Return the (X, Y) coordinate for the center point of the cell that contains the specified text.  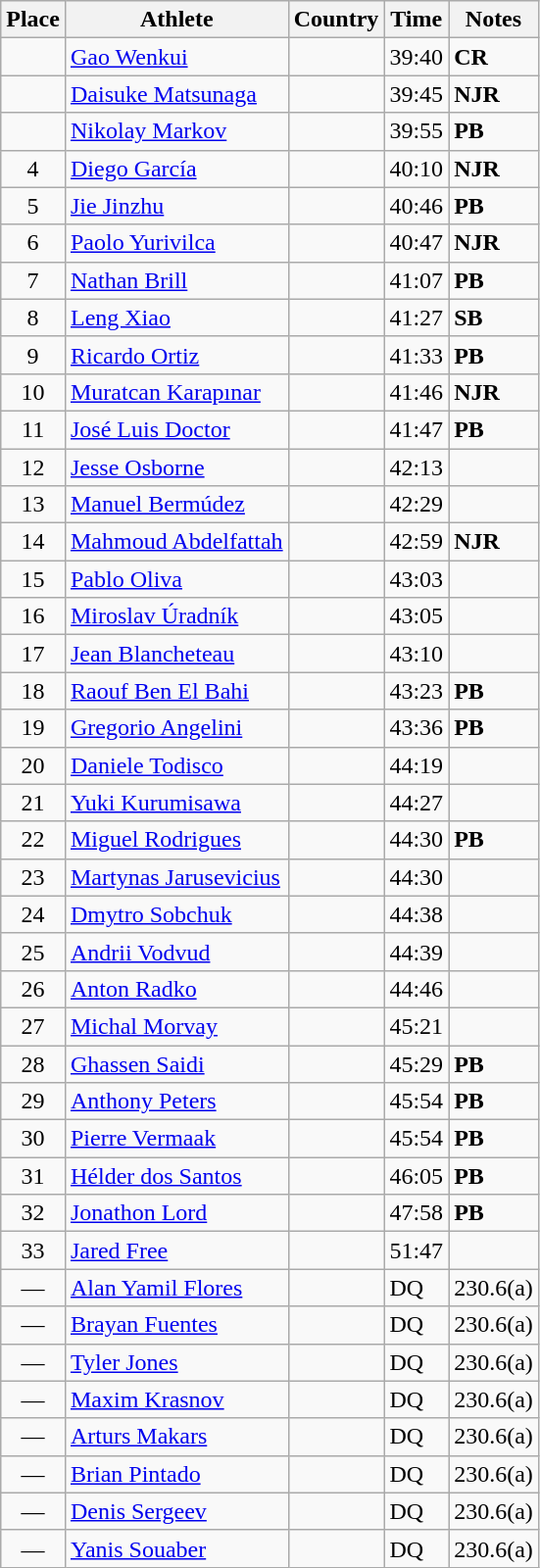
Martynas Jarusevicius (176, 877)
27 (33, 1026)
18 (33, 691)
Brian Pintado (176, 1474)
42:59 (417, 542)
SB (494, 318)
44:39 (417, 952)
11 (33, 429)
Daisuke Matsunaga (176, 94)
43:03 (417, 579)
José Luis Doctor (176, 429)
16 (33, 616)
28 (33, 1063)
Leng Xiao (176, 318)
25 (33, 952)
47:58 (417, 1213)
Ricardo Ortiz (176, 355)
40:47 (417, 243)
10 (33, 392)
Nathan Brill (176, 280)
43:10 (417, 654)
41:46 (417, 392)
Yuki Kurumisawa (176, 803)
17 (33, 654)
41:27 (417, 318)
41:47 (417, 429)
Pierre Vermaak (176, 1139)
Jie Jinzhu (176, 206)
CR (494, 57)
Jared Free (176, 1250)
39:55 (417, 131)
Country (336, 20)
Jesse Osborne (176, 467)
23 (33, 877)
Manuel Bermúdez (176, 505)
Athlete (176, 20)
Tyler Jones (176, 1362)
6 (33, 243)
45:29 (417, 1063)
Pablo Oliva (176, 579)
Miguel Rodrigues (176, 840)
13 (33, 505)
Daniele Todisco (176, 765)
41:33 (417, 355)
Yanis Souaber (176, 1548)
Arturs Makars (176, 1437)
4 (33, 169)
Paolo Yurivilca (176, 243)
Notes (494, 20)
Place (33, 20)
44:19 (417, 765)
Anton Radko (176, 989)
Ghassen Saidi (176, 1063)
8 (33, 318)
29 (33, 1102)
41:07 (417, 280)
Michal Morvay (176, 1026)
43:05 (417, 616)
19 (33, 728)
20 (33, 765)
14 (33, 542)
42:13 (417, 467)
33 (33, 1250)
44:38 (417, 914)
Time (417, 20)
7 (33, 280)
Jonathon Lord (176, 1213)
Denis Sergeev (176, 1511)
Miroslav Úradník (176, 616)
40:10 (417, 169)
Andrii Vodvud (176, 952)
Hélder dos Santos (176, 1176)
44:46 (417, 989)
12 (33, 467)
Brayan Fuentes (176, 1325)
Gregorio Angelini (176, 728)
Maxim Krasnov (176, 1399)
43:23 (417, 691)
45:21 (417, 1026)
Muratcan Karapınar (176, 392)
15 (33, 579)
51:47 (417, 1250)
30 (33, 1139)
Mahmoud Abdelfattah (176, 542)
Alan Yamil Flores (176, 1288)
Dmytro Sobchuk (176, 914)
39:40 (417, 57)
26 (33, 989)
43:36 (417, 728)
24 (33, 914)
9 (33, 355)
32 (33, 1213)
Nikolay Markov (176, 131)
46:05 (417, 1176)
22 (33, 840)
Jean Blancheteau (176, 654)
31 (33, 1176)
Gao Wenkui (176, 57)
Diego García (176, 169)
Raouf Ben El Bahi (176, 691)
5 (33, 206)
39:45 (417, 94)
21 (33, 803)
44:27 (417, 803)
42:29 (417, 505)
40:46 (417, 206)
Anthony Peters (176, 1102)
